Find where the given text appears and provide that cell's center as (X, Y) coordinate. 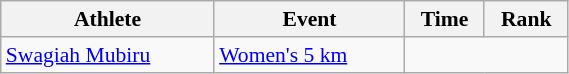
Athlete (108, 19)
Women's 5 km (310, 55)
Event (310, 19)
Swagiah Mubiru (108, 55)
Rank (526, 19)
Time (445, 19)
